Identify which cell holds the provided text, then report its [X, Y] central coordinate. 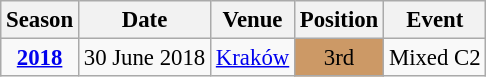
Date [144, 20]
Venue [253, 20]
Kraków [253, 58]
30 June 2018 [144, 58]
Mixed C2 [435, 58]
3rd [340, 58]
2018 [40, 58]
Position [340, 20]
Season [40, 20]
Event [435, 20]
